From the cell containing the given text, extract its center point as (X, Y) coordinate. 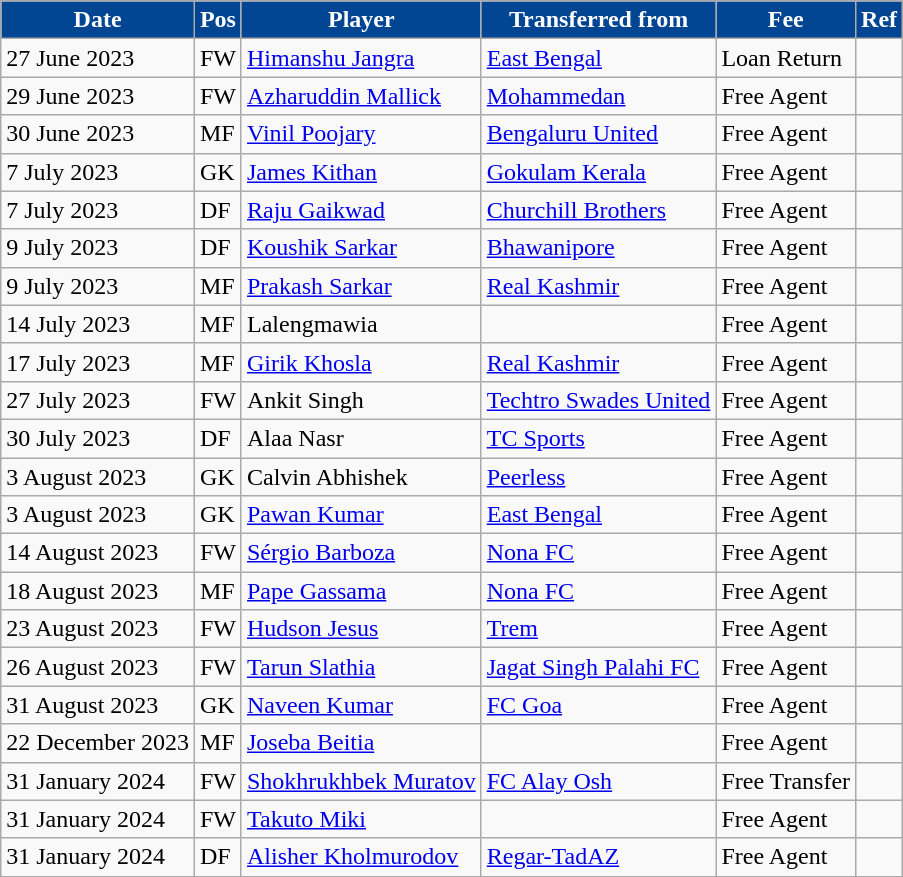
Azharuddin Mallick (361, 96)
TC Sports (598, 438)
Jagat Singh Palahi FC (598, 667)
Himanshu Jangra (361, 58)
Lalengmawia (361, 324)
Bengaluru United (598, 134)
Mohammedan (598, 96)
Prakash Sarkar (361, 286)
14 August 2023 (98, 553)
Girik Khosla (361, 362)
27 June 2023 (98, 58)
Raju Gaikwad (361, 210)
FC Alay Osh (598, 781)
Bhawanipore (598, 248)
Hudson Jesus (361, 629)
18 August 2023 (98, 591)
Pape Gassama (361, 591)
29 June 2023 (98, 96)
Koushik Sarkar (361, 248)
Player (361, 20)
23 August 2023 (98, 629)
Tarun Slathia (361, 667)
Free Transfer (786, 781)
Techtro Swades United (598, 400)
Takuto Miki (361, 819)
FC Goa (598, 705)
26 August 2023 (98, 667)
Alaa Nasr (361, 438)
Pos (218, 20)
22 December 2023 (98, 743)
Date (98, 20)
Regar-TadAZ (598, 857)
Shokhrukhbek Muratov (361, 781)
Trem (598, 629)
Naveen Kumar (361, 705)
Peerless (598, 477)
Churchill Brothers (598, 210)
Ref (880, 20)
Transferred from (598, 20)
30 July 2023 (98, 438)
Loan Return (786, 58)
Fee (786, 20)
31 August 2023 (98, 705)
30 June 2023 (98, 134)
Sérgio Barboza (361, 553)
James Kithan (361, 172)
27 July 2023 (98, 400)
14 July 2023 (98, 324)
Alisher Kholmurodov (361, 857)
Pawan Kumar (361, 515)
Gokulam Kerala (598, 172)
Vinil Poojary (361, 134)
Calvin Abhishek (361, 477)
Ankit Singh (361, 400)
Joseba Beitia (361, 743)
17 July 2023 (98, 362)
